Scan for the cell matching the given text and deliver its (X, Y) coordinate at center. 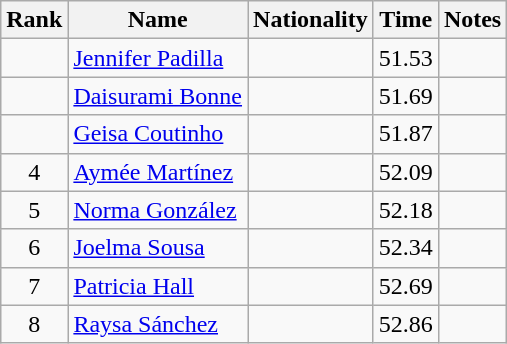
Daisurami Bonne (158, 96)
Name (158, 20)
6 (34, 248)
51.87 (406, 134)
52.69 (406, 286)
Nationality (311, 20)
Geisa Coutinho (158, 134)
52.34 (406, 248)
51.53 (406, 58)
Joelma Sousa (158, 248)
Rank (34, 20)
Aymée Martínez (158, 172)
Raysa Sánchez (158, 324)
51.69 (406, 96)
52.09 (406, 172)
Norma González (158, 210)
Notes (472, 20)
4 (34, 172)
Time (406, 20)
52.86 (406, 324)
7 (34, 286)
Patricia Hall (158, 286)
8 (34, 324)
52.18 (406, 210)
Jennifer Padilla (158, 58)
5 (34, 210)
